Locate the cell with the specified text and output its [x, y] center coordinate. 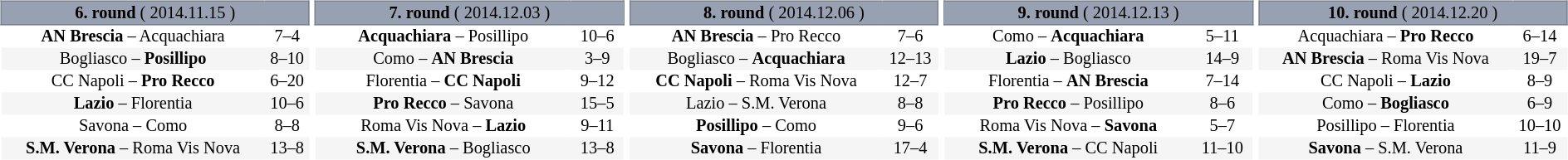
AN Brescia – Acquachiara [133, 36]
7–6 [910, 36]
8–6 [1223, 104]
Florentia – AN Brescia [1068, 81]
Pro Recco – Savona [443, 104]
19–7 [1540, 60]
12–7 [910, 81]
CC Napoli – Roma Vis Nova [756, 81]
Lazio – S.M. Verona [756, 104]
11–9 [1540, 149]
CC Napoli – Pro Recco [133, 81]
8–9 [1540, 81]
14–9 [1223, 60]
17–4 [910, 149]
Savona – Como [133, 126]
9–6 [910, 126]
Lazio – Bogliasco [1068, 60]
8. round ( 2014.12.06 ) [784, 12]
Savona – Florentia [756, 149]
12–13 [910, 60]
8–10 [287, 60]
5–7 [1223, 126]
10. round ( 2014.12.20 ) [1414, 12]
9. round ( 2014.12.13 ) [1098, 12]
Roma Vis Nova – Savona [1068, 126]
S.M. Verona – Roma Vis Nova [133, 149]
11–10 [1223, 149]
6. round ( 2014.11.15 ) [154, 12]
7–4 [287, 36]
Posillipo – Florentia [1386, 126]
Bogliasco – Acquachiara [756, 60]
3–9 [598, 60]
Florentia – CC Napoli [443, 81]
6–14 [1540, 36]
Bogliasco – Posillipo [133, 60]
5–11 [1223, 36]
Acquachiara – Pro Recco [1386, 36]
Pro Recco – Posillipo [1068, 104]
6–20 [287, 81]
15–5 [598, 104]
CC Napoli – Lazio [1386, 81]
AN Brescia – Pro Recco [756, 36]
S.M. Verona – Bogliasco [443, 149]
S.M. Verona – CC Napoli [1068, 149]
7. round ( 2014.12.03 ) [470, 12]
Roma Vis Nova – Lazio [443, 126]
Acquachiara – Posillipo [443, 36]
6–9 [1540, 104]
Posillipo – Como [756, 126]
Como – Acquachiara [1068, 36]
AN Brescia – Roma Vis Nova [1386, 60]
Savona – S.M. Verona [1386, 149]
9–11 [598, 126]
7–14 [1223, 81]
Como – AN Brescia [443, 60]
10–10 [1540, 126]
9–12 [598, 81]
Lazio – Florentia [133, 104]
Como – Bogliasco [1386, 104]
